Provide the (X, Y) coordinate of the cell's center where the given text is located.  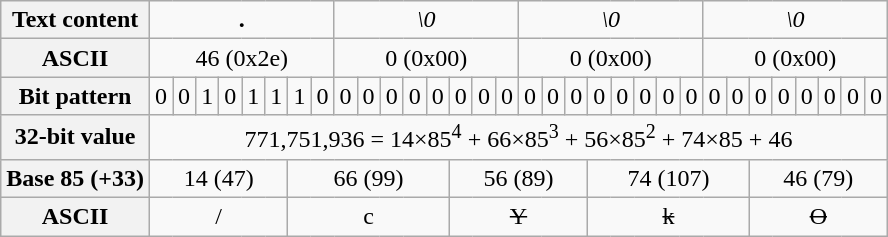
O (818, 217)
k (668, 217)
32-bit value (76, 138)
56 (89) (518, 178)
46 (79) (818, 178)
66 (99) (368, 178)
Y (518, 217)
/ (218, 217)
Text content (76, 20)
14 (47) (218, 178)
46 (0x2e) (241, 58)
74 (107) (668, 178)
Base 85 (+33) (76, 178)
Bit pattern (76, 96)
. (241, 20)
c (368, 217)
771,751,936 = 14×854 + 66×853 + 56×852 + 74×85 + 46 (518, 138)
